Return [x, y] of the center of cell containing provided text 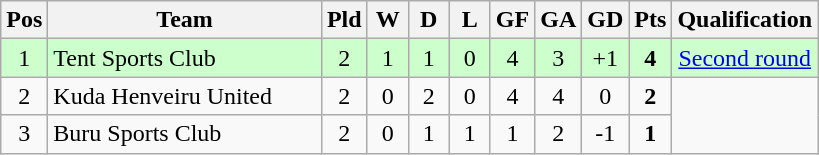
GD [606, 20]
Kuda Henveiru United [185, 96]
L [470, 20]
Qualification [745, 20]
Second round [745, 58]
W [388, 20]
-1 [606, 134]
D [428, 20]
Tent Sports Club [185, 58]
Pld [344, 20]
Pts [650, 20]
Team [185, 20]
GA [558, 20]
+1 [606, 58]
GF [512, 20]
Pos [24, 20]
Buru Sports Club [185, 134]
